From the cell containing the given text, extract its center point as (x, y) coordinate. 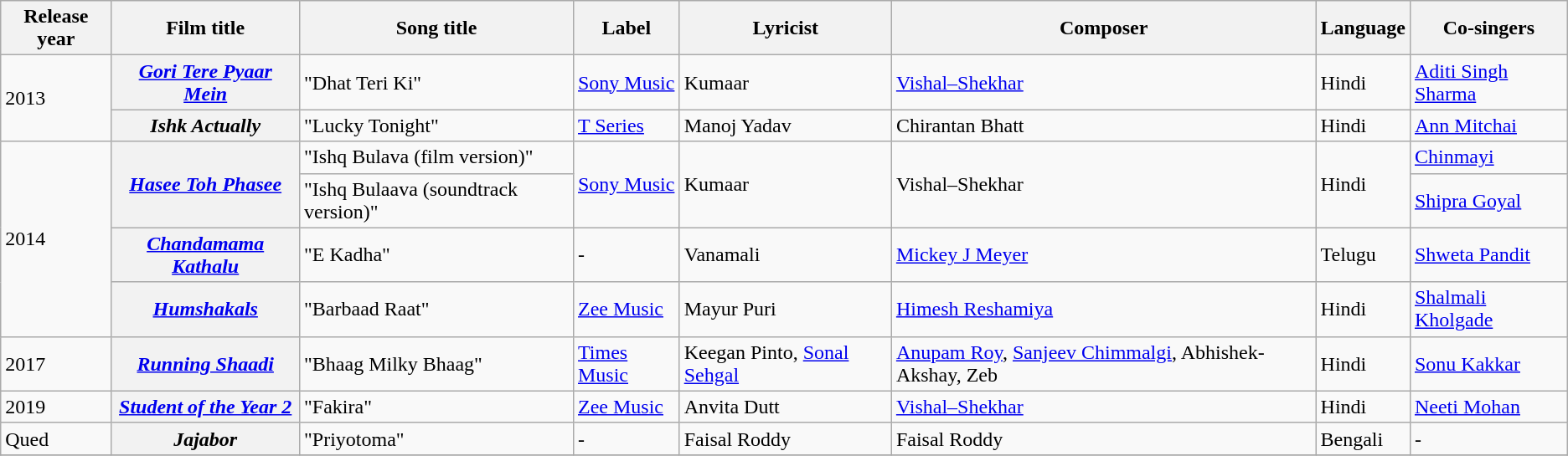
Ann Mitchai (1488, 126)
"Dhat Teri Ki" (436, 82)
"Ishq Bulava (film version)" (436, 157)
2017 (56, 363)
Release year (56, 28)
Mickey J Meyer (1104, 254)
"Fakira" (436, 407)
Himesh Reshamiya (1104, 310)
2014 (56, 239)
T Series (627, 126)
Shalmali Kholgade (1488, 310)
Times Music (627, 363)
Student of the Year 2 (206, 407)
Manoj Yadav (786, 126)
Anupam Roy, Sanjeev Chimmalgi, Abhishek-Akshay, Zeb (1104, 363)
2013 (56, 99)
Jajabor (206, 438)
Lyricist (786, 28)
Vanamali (786, 254)
Language (1363, 28)
Hasee Toh Phasee (206, 184)
Shipra Goyal (1488, 201)
Chandamama Kathalu (206, 254)
Neeti Mohan (1488, 407)
Aditi Singh Sharma (1488, 82)
"Lucky Tonight" (436, 126)
Bengali (1363, 438)
"Bhaag Milky Bhaag" (436, 363)
Film title (206, 28)
"Priyotoma" (436, 438)
Chinmayi (1488, 157)
Song title (436, 28)
Composer (1104, 28)
Co-singers (1488, 28)
Telugu (1363, 254)
Running Shaadi (206, 363)
2019 (56, 407)
Ishk Actually (206, 126)
Mayur Puri (786, 310)
Chirantan Bhatt (1104, 126)
Sonu Kakkar (1488, 363)
Anvita Dutt (786, 407)
Keegan Pinto, Sonal Sehgal (786, 363)
Gori Tere Pyaar Mein (206, 82)
Label (627, 28)
"Ishq Bulaava (soundtrack version)" (436, 201)
"E Kadha" (436, 254)
Qued (56, 438)
"Barbaad Raat" (436, 310)
Shweta Pandit (1488, 254)
Humshakals (206, 310)
